Search for the cell housing the specified text and yield its (X, Y) center coordinate. 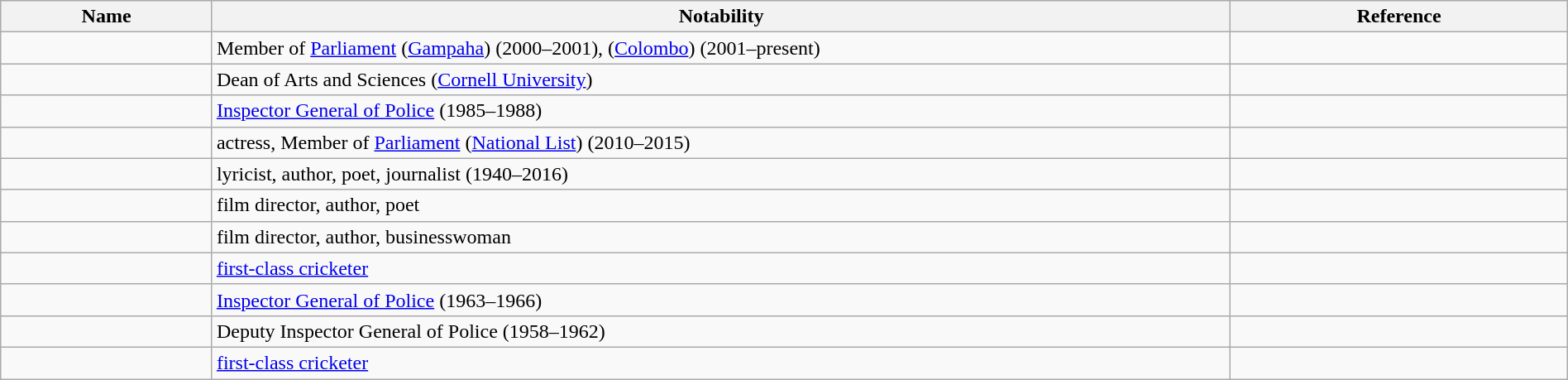
Deputy Inspector General of Police (1958–1962) (721, 331)
Member of Parliament (Gampaha) (2000–2001), (Colombo) (2001–present) (721, 48)
Name (107, 17)
lyricist, author, poet, journalist (1940–2016) (721, 174)
Dean of Arts and Sciences (Cornell University) (721, 79)
Inspector General of Police (1985–1988) (721, 111)
Notability (721, 17)
actress, Member of Parliament (National List) (2010–2015) (721, 142)
Reference (1399, 17)
film director, author, businesswoman (721, 237)
film director, author, poet (721, 205)
Inspector General of Police (1963–1966) (721, 300)
